From the cell containing the given text, extract its center point as (X, Y) coordinate. 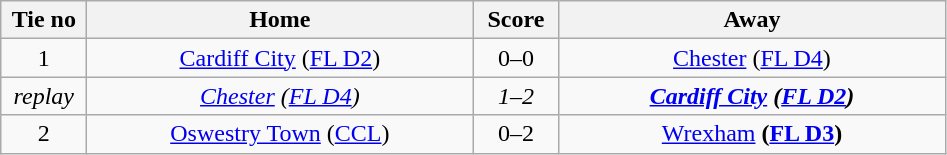
replay (44, 96)
0–0 (516, 58)
Home (280, 20)
Score (516, 20)
Wrexham (FL D3) (752, 134)
Oswestry Town (CCL) (280, 134)
1 (44, 58)
Away (752, 20)
1–2 (516, 96)
Tie no (44, 20)
0–2 (516, 134)
2 (44, 134)
